From the cell containing the given text, extract its center point as (x, y) coordinate. 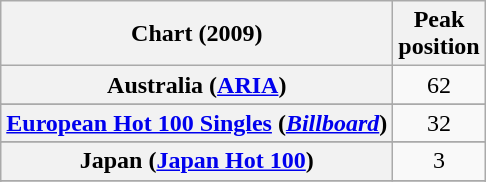
Peakposition (439, 34)
32 (439, 123)
62 (439, 85)
Australia (ARIA) (197, 85)
Japan (Japan Hot 100) (197, 161)
Chart (2009) (197, 34)
European Hot 100 Singles (Billboard) (197, 123)
3 (439, 161)
